Capture the cell that displays the provided text and extract its [X, Y] central coordinate. 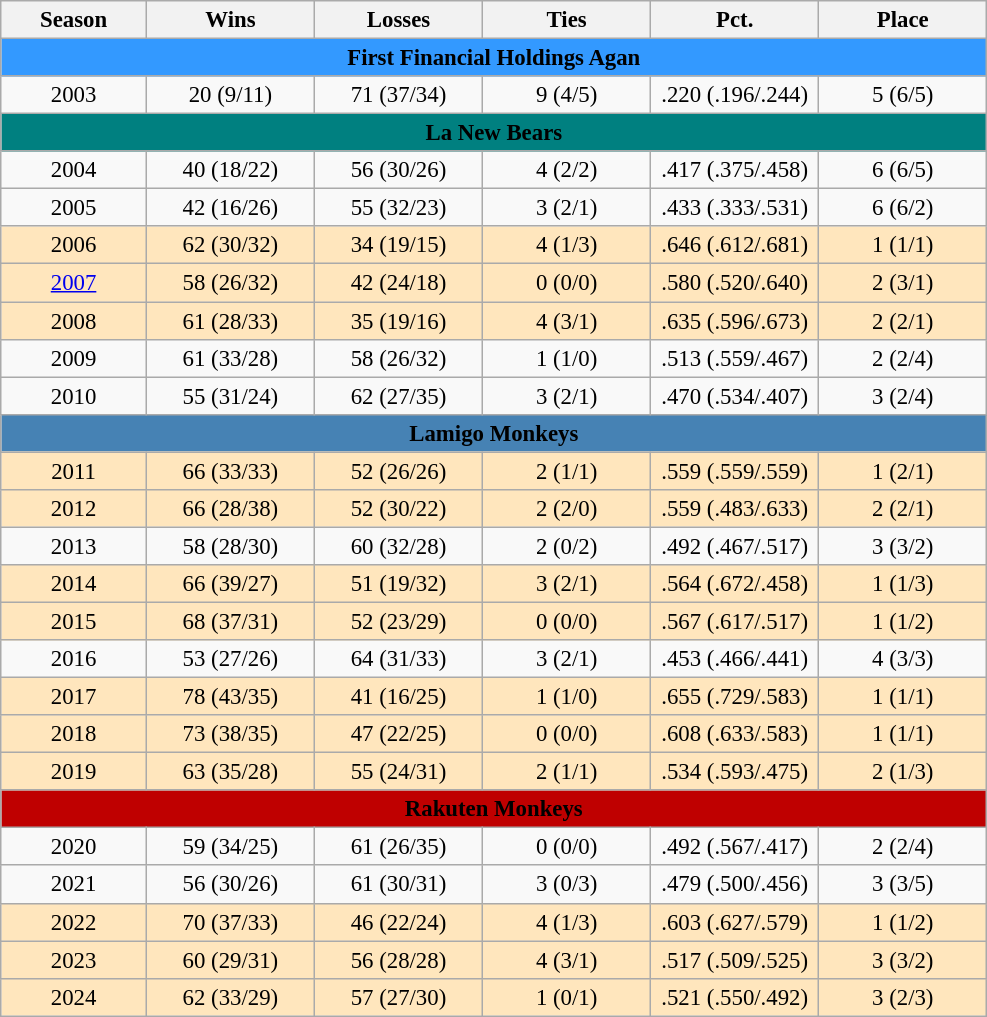
52 (30/22) [398, 509]
56 (28/28) [398, 960]
3 (3/5) [903, 885]
2004 [74, 170]
1 (1/3) [903, 584]
61 (33/28) [230, 358]
.580 (.520/.640) [735, 283]
2020 [74, 847]
6 (6/5) [903, 170]
78 (43/35) [230, 697]
62 (33/29) [230, 997]
.534 (.593/.475) [735, 772]
3 (0/3) [567, 885]
.513 (.559/.467) [735, 358]
2005 [74, 208]
52 (23/29) [398, 621]
.564 (.672/.458) [735, 584]
58 (28/30) [230, 546]
.559 (.483/.633) [735, 509]
61 (30/31) [398, 885]
4 (3/3) [903, 659]
42 (24/18) [398, 283]
First Financial Holdings Agan [494, 58]
71 (37/34) [398, 95]
.492 (.467/.517) [735, 546]
61 (28/33) [230, 321]
Losses [398, 20]
2008 [74, 321]
.517 (.509/.525) [735, 960]
60 (32/28) [398, 546]
46 (22/24) [398, 922]
41 (16/25) [398, 697]
Lamigo Monkeys [494, 433]
52 (26/26) [398, 471]
.655 (.729/.583) [735, 697]
2007 [74, 283]
.646 (.612/.681) [735, 245]
2021 [74, 885]
2013 [74, 546]
1 (0/1) [567, 997]
.433 (.333/.531) [735, 208]
2 (0/2) [567, 546]
9 (4/5) [567, 95]
66 (28/38) [230, 509]
6 (6/2) [903, 208]
57 (27/30) [398, 997]
2023 [74, 960]
2022 [74, 922]
2018 [74, 734]
2016 [74, 659]
64 (31/33) [398, 659]
2 (3/1) [903, 283]
68 (37/31) [230, 621]
55 (31/24) [230, 396]
Season [74, 20]
Place [903, 20]
2 (1/3) [903, 772]
.635 (.596/.673) [735, 321]
3 (2/4) [903, 396]
66 (39/27) [230, 584]
.220 (.196/.244) [735, 95]
2009 [74, 358]
.470 (.534/.407) [735, 396]
3 (2/3) [903, 997]
63 (35/28) [230, 772]
20 (9/11) [230, 95]
47 (22/25) [398, 734]
34 (19/15) [398, 245]
2006 [74, 245]
70 (37/33) [230, 922]
55 (32/23) [398, 208]
Wins [230, 20]
59 (34/25) [230, 847]
73 (38/35) [230, 734]
.453 (.466/.441) [735, 659]
.559 (.559/.559) [735, 471]
.608 (.633/.583) [735, 734]
2003 [74, 95]
.603 (.627/.579) [735, 922]
5 (6/5) [903, 95]
2012 [74, 509]
40 (18/22) [230, 170]
2024 [74, 997]
4 (2/2) [567, 170]
61 (26/35) [398, 847]
53 (27/26) [230, 659]
60 (29/31) [230, 960]
55 (24/31) [398, 772]
1 (2/1) [903, 471]
.521 (.550/.492) [735, 997]
42 (16/26) [230, 208]
Ties [567, 20]
35 (19/16) [398, 321]
La New Bears [494, 133]
66 (33/33) [230, 471]
2017 [74, 697]
2010 [74, 396]
51 (19/32) [398, 584]
2015 [74, 621]
.567 (.617/.517) [735, 621]
.479 (.500/.456) [735, 885]
Pct. [735, 20]
.417 (.375/.458) [735, 170]
62 (30/32) [230, 245]
2 (2/0) [567, 509]
2014 [74, 584]
62 (27/35) [398, 396]
Rakuten Monkeys [494, 809]
.492 (.567/.417) [735, 847]
2019 [74, 772]
2011 [74, 471]
